Identify which cell holds the provided text, then report its [x, y] central coordinate. 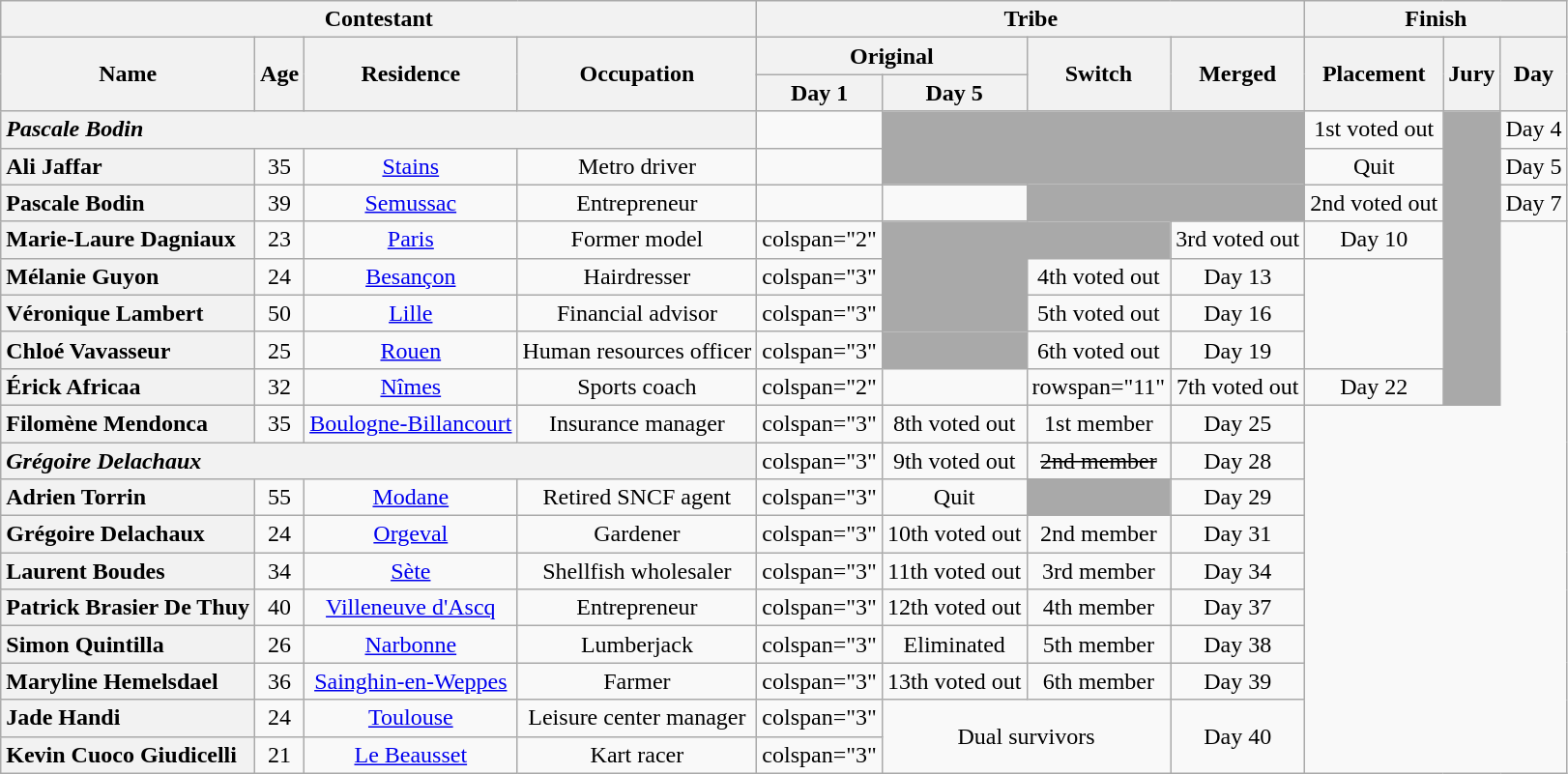
12th voted out [954, 608]
34 [280, 571]
23 [280, 240]
4th member [1098, 608]
Jade Handi [128, 718]
Lille [411, 313]
Marie-Laure Dagniaux [128, 240]
Shellfish wholesaler [637, 571]
Day 29 [1237, 498]
Day 7 [1533, 203]
Financial advisor [637, 313]
32 [280, 387]
21 [280, 755]
Former model [637, 240]
Leisure center manager [637, 718]
Kart racer [637, 755]
Narbonne [411, 645]
2nd voted out [1375, 203]
Jury [1471, 74]
Dual survivors [1026, 736]
25 [280, 350]
Insurance manager [637, 423]
Kevin Cuoco Giudicelli [128, 755]
Villeneuve d'Ascq [411, 608]
3rd voted out [1237, 240]
26 [280, 645]
8th voted out [954, 423]
Simon Quintilla [128, 645]
Eliminated [954, 645]
Day 40 [1237, 736]
5th member [1098, 645]
55 [280, 498]
Occupation [637, 74]
Day 16 [1237, 313]
Chloé Vavasseur [128, 350]
Adrien Torrin [128, 498]
Véronique Lambert [128, 313]
Érick Africaa [128, 387]
40 [280, 608]
39 [280, 203]
Sports coach [637, 387]
50 [280, 313]
Semussac [411, 203]
3rd member [1098, 571]
Gardener [637, 534]
Finish [1437, 19]
Human resources officer [637, 350]
Day 4 [1533, 129]
Toulouse [411, 718]
Day [1533, 74]
6th member [1098, 681]
Retired SNCF agent [637, 498]
36 [280, 681]
11th voted out [954, 571]
9th voted out [954, 461]
Maryline Hemelsdael [128, 681]
Residence [411, 74]
Contestant [379, 19]
Rouen [411, 350]
Modane [411, 498]
Besançon [411, 276]
Boulogne-Billancourt [411, 423]
6th voted out [1098, 350]
Day 31 [1237, 534]
Day 37 [1237, 608]
Day 10 [1375, 240]
rowspan="11" [1098, 387]
Day 19 [1237, 350]
Lumberjack [637, 645]
Age [280, 74]
Switch [1098, 74]
Day 1 [820, 93]
Farmer [637, 681]
13th voted out [954, 681]
Original [891, 56]
Patrick Brasier De Thuy [128, 608]
1st member [1098, 423]
10th voted out [954, 534]
Sainghin-en-Weppes [411, 681]
Name [128, 74]
Placement [1375, 74]
Hairdresser [637, 276]
Sète [411, 571]
Stains [411, 166]
Mélanie Guyon [128, 276]
Day 34 [1237, 571]
Day 38 [1237, 645]
Nîmes [411, 387]
1st voted out [1375, 129]
Day 25 [1237, 423]
4th voted out [1098, 276]
7th voted out [1237, 387]
Metro driver [637, 166]
Filomène Mendonca [128, 423]
Day 39 [1237, 681]
Merged [1237, 74]
Day 22 [1375, 387]
Le Beausset [411, 755]
Tribe [1031, 19]
Day 13 [1237, 276]
Orgeval [411, 534]
Laurent Boudes [128, 571]
Day 28 [1237, 461]
5th voted out [1098, 313]
Paris [411, 240]
Ali Jaffar [128, 166]
